Extract the [X, Y] coordinate from the center of the cell holding the provided text.  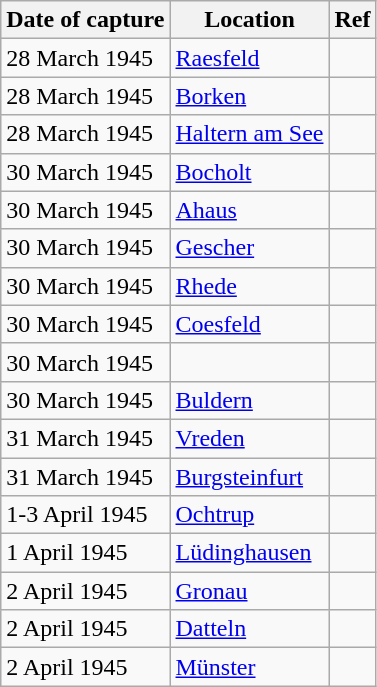
Location [250, 20]
Raesfeld [250, 58]
Ochtrup [250, 515]
Rhede [250, 286]
Vreden [250, 438]
Coesfeld [250, 324]
Borken [250, 96]
Buldern [250, 400]
Datteln [250, 629]
Date of capture [86, 20]
Ahaus [250, 210]
Haltern am See [250, 134]
1 April 1945 [86, 553]
1-3 April 1945 [86, 515]
Gescher [250, 248]
Lüdinghausen [250, 553]
Gronau [250, 591]
Ref [352, 20]
Münster [250, 667]
Bocholt [250, 172]
Burgsteinfurt [250, 477]
